Search for the cell housing the specified text and yield its (x, y) center coordinate. 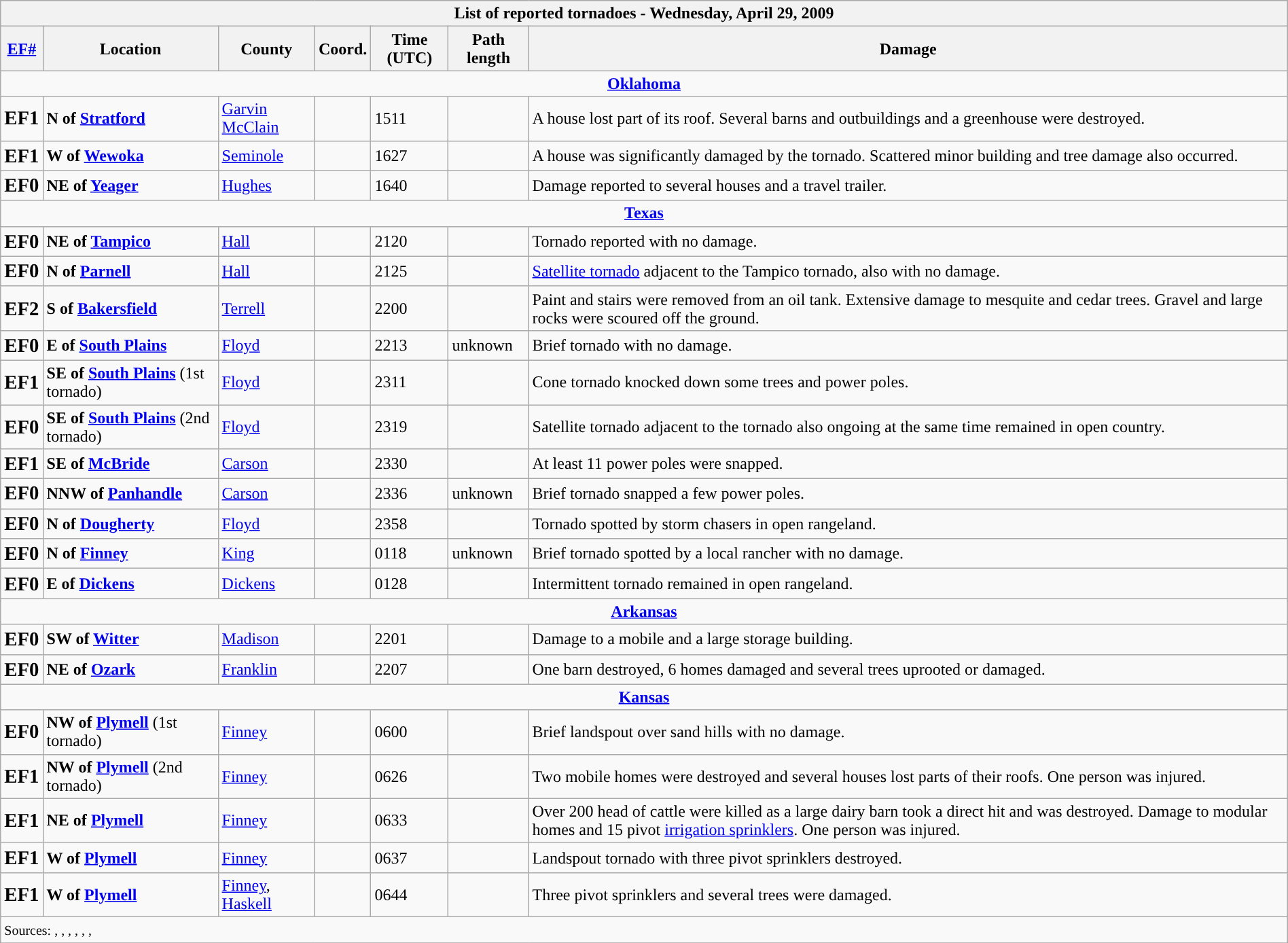
NNW of Panhandle (130, 494)
0633 (410, 821)
SE of South Plains (2nd tornado) (130, 427)
Satellite tornado adjacent to the tornado also ongoing at the same time remained in open country. (908, 427)
Three pivot sprinklers and several trees were damaged. (908, 894)
2330 (410, 464)
N of Parnell (130, 271)
Arkansas (644, 611)
Landspout tornado with three pivot sprinklers destroyed. (908, 857)
0637 (410, 857)
Texas (644, 213)
At least 11 power poles were snapped. (908, 464)
N of Dougherty (130, 524)
Damage (908, 49)
NE of Tampico (130, 241)
Sources: , , , , , , (644, 929)
1627 (410, 156)
E of Dickens (130, 584)
SE of McBride (130, 464)
W of Wewoka (130, 156)
Dickens (266, 584)
Intermittent tornado remained in open rangeland. (908, 584)
Seminole (266, 156)
Damage to a mobile and a large storage building. (908, 639)
Paint and stairs were removed from an oil tank. Extensive damage to mesquite and cedar trees. Gravel and large rocks were scoured off the ground. (908, 308)
EF# (22, 49)
0600 (410, 732)
2213 (410, 345)
Satellite tornado adjacent to the Tampico tornado, also with no damage. (908, 271)
2311 (410, 382)
0128 (410, 584)
A house lost part of its roof. Several barns and outbuildings and a greenhouse were destroyed. (908, 118)
Brief tornado with no damage. (908, 345)
Garvin McClain (266, 118)
2200 (410, 308)
0644 (410, 894)
Brief landspout over sand hills with no damage. (908, 732)
Franklin (266, 669)
A house was significantly damaged by the tornado. Scattered minor building and tree damage also occurred. (908, 156)
2125 (410, 271)
EF2 (22, 308)
NE of Yeager (130, 185)
2358 (410, 524)
2120 (410, 241)
NW of Plymell (1st tornado) (130, 732)
2207 (410, 669)
Finney, Haskell (266, 894)
NE of Plymell (130, 821)
NE of Ozark (130, 669)
E of South Plains (130, 345)
S of Bakersfield (130, 308)
Tornado spotted by storm chasers in open rangeland. (908, 524)
Coord. (342, 49)
Location (130, 49)
N of Stratford (130, 118)
Tornado reported with no damage. (908, 241)
Hughes (266, 185)
Madison (266, 639)
County (266, 49)
1511 (410, 118)
Cone tornado knocked down some trees and power poles. (908, 382)
One barn destroyed, 6 homes damaged and several trees uprooted or damaged. (908, 669)
Brief tornado spotted by a local rancher with no damage. (908, 554)
Brief tornado snapped a few power poles. (908, 494)
SW of Witter (130, 639)
N of Finney (130, 554)
NW of Plymell (2nd tornado) (130, 776)
Path length (488, 49)
Two mobile homes were destroyed and several houses lost parts of their roofs. One person was injured. (908, 776)
2201 (410, 639)
Time (UTC) (410, 49)
List of reported tornadoes - Wednesday, April 29, 2009 (644, 14)
SE of South Plains (1st tornado) (130, 382)
Terrell (266, 308)
2336 (410, 494)
0626 (410, 776)
1640 (410, 185)
2319 (410, 427)
Oklahoma (644, 84)
0118 (410, 554)
King (266, 554)
Damage reported to several houses and a travel trailer. (908, 185)
Kansas (644, 697)
